Find where the given text appears and provide that cell's center as (x, y) coordinate. 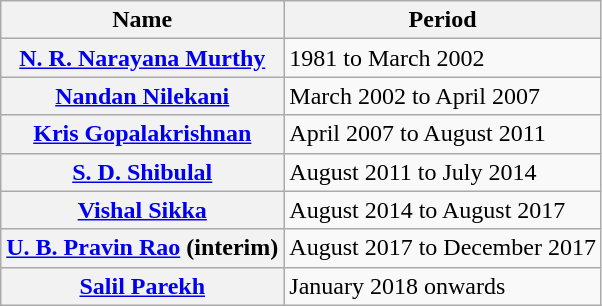
N. R. Narayana Murthy (142, 58)
August 2014 to August 2017 (443, 210)
Salil Parekh (142, 286)
August 2011 to July 2014 (443, 172)
Period (443, 20)
U. B. Pravin Rao (interim) (142, 248)
March 2002 to April 2007 (443, 96)
January 2018 onwards (443, 286)
Kris Gopalakrishnan (142, 134)
April 2007 to August 2011 (443, 134)
Vishal Sikka (142, 210)
S. D. Shibulal (142, 172)
Name (142, 20)
Nandan Nilekani (142, 96)
August 2017 to December 2017 (443, 248)
1981 to March 2002 (443, 58)
